Locate the cell with the specified text and output its (x, y) center coordinate. 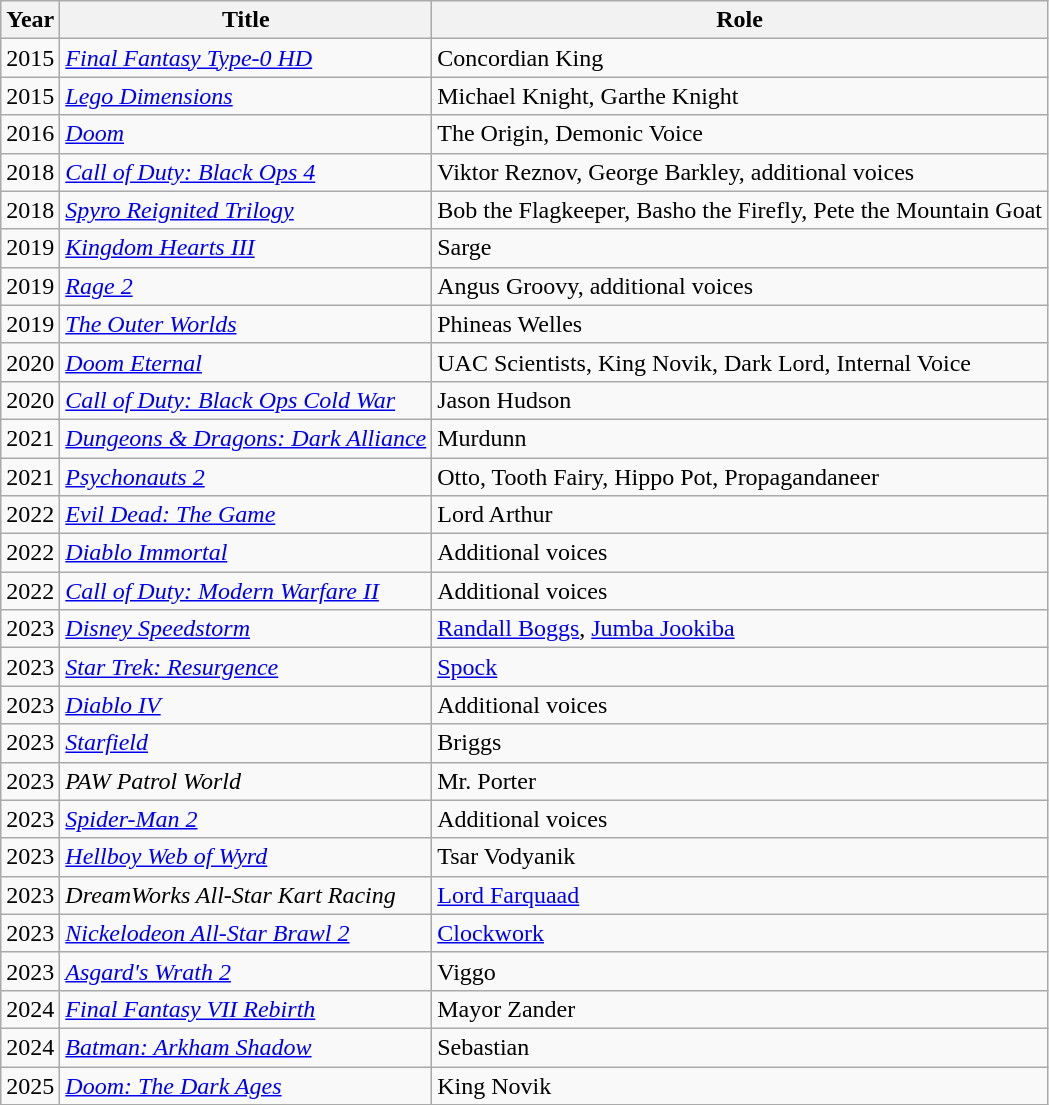
DreamWorks All-Star Kart Racing (246, 895)
Nickelodeon All-Star Brawl 2 (246, 933)
Murdunn (740, 438)
Angus Groovy, additional voices (740, 286)
Starfield (246, 743)
UAC Scientists, King Novik, Dark Lord, Internal Voice (740, 362)
Lord Arthur (740, 515)
The Origin, Demonic Voice (740, 134)
Otto, Tooth Fairy, Hippo Pot, Propagandaneer (740, 477)
Asgard's Wrath 2 (246, 971)
Year (30, 20)
Tsar Vodyanik (740, 857)
Dungeons & Dragons: Dark Alliance (246, 438)
Rage 2 (246, 286)
Briggs (740, 743)
Sarge (740, 248)
Batman: Arkham Shadow (246, 1047)
Mayor Zander (740, 1009)
Call of Duty: Black Ops 4 (246, 172)
Call of Duty: Black Ops Cold War (246, 400)
Diablo Immortal (246, 553)
King Novik (740, 1085)
Call of Duty: Modern Warfare II (246, 591)
Final Fantasy VII Rebirth (246, 1009)
Michael Knight, Garthe Knight (740, 96)
2025 (30, 1085)
Doom (246, 134)
Jason Hudson (740, 400)
Concordian King (740, 58)
Spider-Man 2 (246, 819)
Sebastian (740, 1047)
Bob the Flagkeeper, Basho the Firefly, Pete the Mountain Goat (740, 210)
Mr. Porter (740, 781)
The Outer Worlds (246, 324)
PAW Patrol World (246, 781)
Title (246, 20)
Doom: The Dark Ages (246, 1085)
Hellboy Web of Wyrd (246, 857)
Evil Dead: The Game (246, 515)
Disney Speedstorm (246, 629)
Lord Farquaad (740, 895)
Diablo IV (246, 705)
Kingdom Hearts III (246, 248)
2016 (30, 134)
Phineas Welles (740, 324)
Viktor Reznov, George Barkley, additional voices (740, 172)
Star Trek: Resurgence (246, 667)
Role (740, 20)
Randall Boggs, Jumba Jookiba (740, 629)
Psychonauts 2 (246, 477)
Viggo (740, 971)
Spyro Reignited Trilogy (246, 210)
Lego Dimensions (246, 96)
Spock (740, 667)
Doom Eternal (246, 362)
Final Fantasy Type-0 HD (246, 58)
Clockwork (740, 933)
